Pinpoint the cell where the given text exists, returning its (x, y) midpoint coordinate. 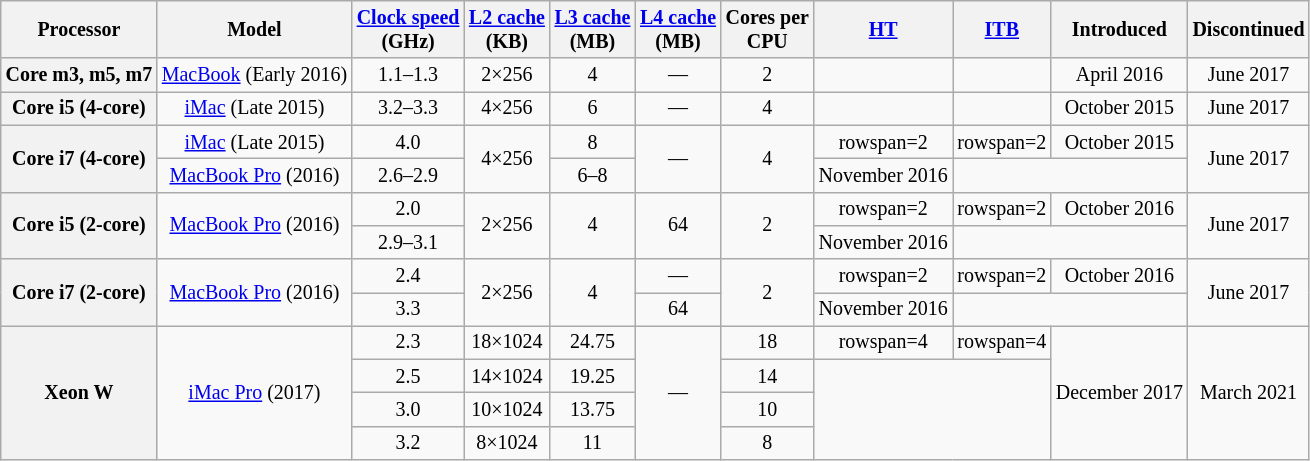
iMac Pro (2017) (254, 393)
2.5 (408, 376)
L3 cache(MB) (593, 30)
18 (768, 342)
11 (593, 444)
10 (768, 410)
April 2016 (1120, 76)
24.75 (593, 342)
Core i5 (4-core) (79, 108)
Core i7 (2-core) (79, 292)
3.2–3.3 (408, 108)
8×1024 (507, 444)
ITB (1002, 30)
Xeon W (79, 393)
2.6–2.9 (408, 176)
Model (254, 30)
2.0 (408, 208)
18×1024 (507, 342)
L2 cache(KB) (507, 30)
3.2 (408, 444)
Core i7 (4-core) (79, 158)
2.3 (408, 342)
2.9–3.1 (408, 242)
10×1024 (507, 410)
Clock speed(GHz) (408, 30)
December 2017 (1120, 393)
1.1–1.3 (408, 76)
4.0 (408, 142)
2.4 (408, 276)
6–8 (593, 176)
Processor (79, 30)
HT (884, 30)
6 (593, 108)
Core m3, m5, m7 (79, 76)
3.0 (408, 410)
L4 cache(MB) (678, 30)
Introduced (1120, 30)
14 (768, 376)
Cores perCPU (768, 30)
19.25 (593, 376)
14×1024 (507, 376)
13.75 (593, 410)
Core i5 (2-core) (79, 226)
MacBook (Early 2016) (254, 76)
Discontinued (1249, 30)
March 2021 (1249, 393)
3.3 (408, 310)
